Pinpoint the cell where the given text exists, returning its (X, Y) midpoint coordinate. 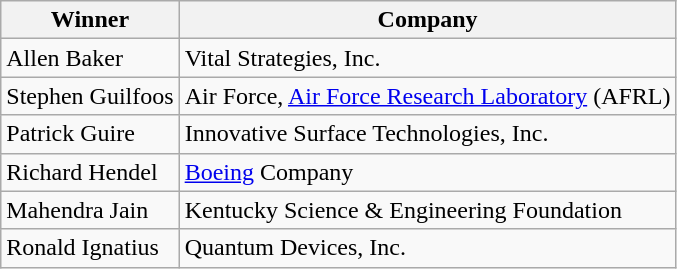
Innovative Surface Technologies, Inc. (428, 134)
Boeing Company (428, 172)
Quantum Devices, Inc. (428, 248)
Richard Hendel (90, 172)
Winner (90, 20)
Allen Baker (90, 58)
Ronald Ignatius (90, 248)
Mahendra Jain (90, 210)
Vital Strategies, Inc. (428, 58)
Stephen Guilfoos (90, 96)
Patrick Guire (90, 134)
Air Force, Air Force Research Laboratory (AFRL) (428, 96)
Company (428, 20)
Kentucky Science & Engineering Foundation (428, 210)
